From the cell containing the given text, extract its center point as [x, y] coordinate. 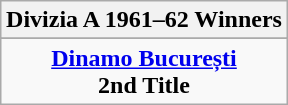
Dinamo București2nd Title [144, 72]
Divizia A 1961–62 Winners [144, 20]
